Extract the (X, Y) coordinate from the center of the cell holding the provided text.  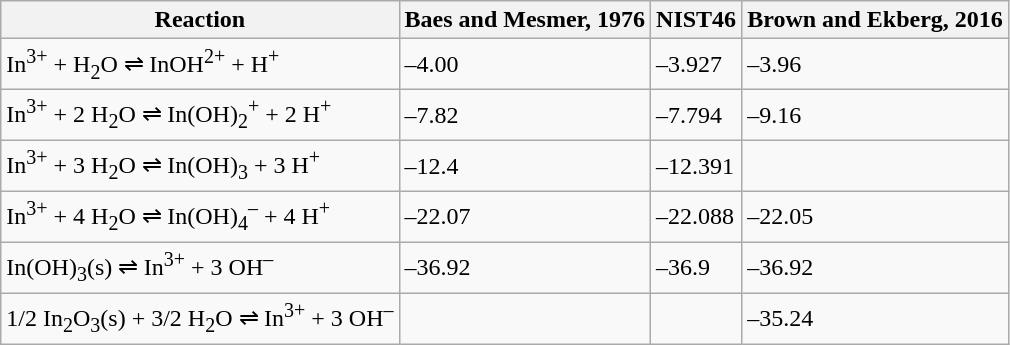
–7.82 (525, 116)
–36.9 (696, 268)
1/2 In2O3(s) + 3/2 H2O ⇌ In3+ + 3 OH– (200, 318)
–35.24 (876, 318)
In3+ + 2 H2O ⇌ In(OH)2+ + 2 H+ (200, 116)
–9.16 (876, 116)
In(OH)3(s) ⇌ In3+ + 3 OH– (200, 268)
–3.96 (876, 64)
In3+ + H2O ⇌ InOH2+ + H+ (200, 64)
Baes and Mesmer, 1976 (525, 20)
–12.4 (525, 166)
–22.07 (525, 216)
Reaction (200, 20)
NIST46 (696, 20)
–3.927 (696, 64)
Brown and Ekberg, 2016 (876, 20)
–22.088 (696, 216)
–12.391 (696, 166)
–22.05 (876, 216)
–4.00 (525, 64)
In3+ + 3 H2O ⇌ In(OH)3 + 3 H+ (200, 166)
–7.794 (696, 116)
In3+ + 4 H2O ⇌ In(OH)4– + 4 H+ (200, 216)
